Return the [X, Y] coordinate for the center point of the cell that contains the specified text.  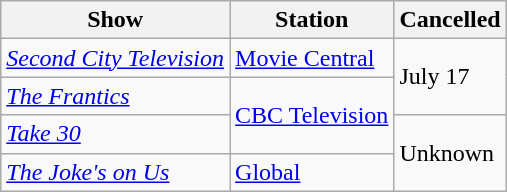
Unknown [450, 153]
The Joke's on Us [116, 172]
Station [312, 20]
Movie Central [312, 58]
Take 30 [116, 134]
July 17 [450, 77]
Global [312, 172]
The Frantics [116, 96]
Show [116, 20]
Cancelled [450, 20]
CBC Television [312, 115]
Second City Television [116, 58]
